For the text-containing cell, return its midpoint in (x, y) coordinate format. 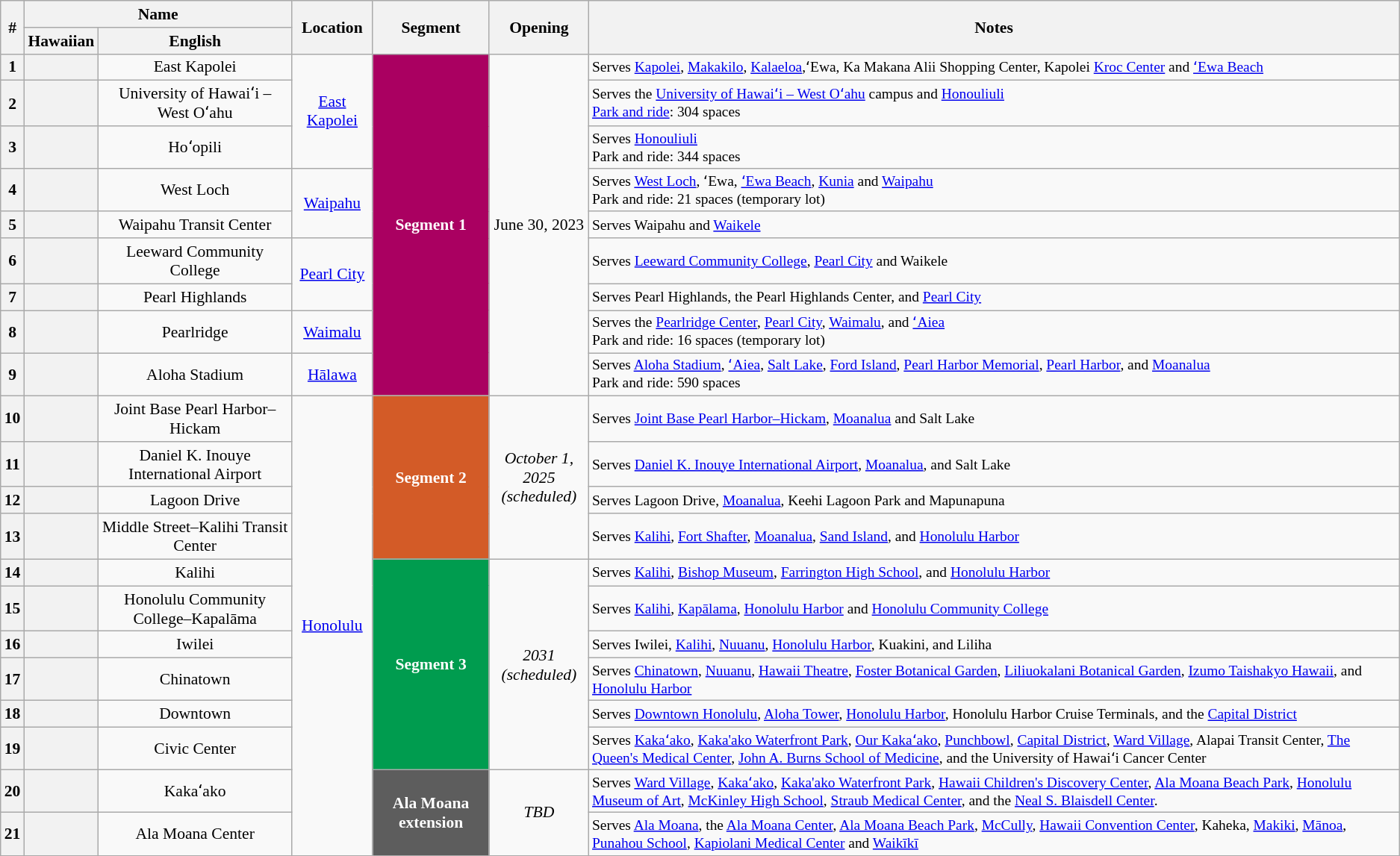
Waimalu (332, 331)
Honolulu Community College–Kapalāma (195, 609)
Serves Kapolei, Makakilo, Kalaeloa,ʻEwa, Ka Makana Alii Shopping Center, Kapolei Kroc Center and ʻEwa Beach (993, 67)
Civic Center (195, 749)
11 (13, 464)
English (195, 41)
10 (13, 418)
Kalihi (195, 572)
Segment 1 (431, 225)
4 (13, 190)
7 (13, 297)
17 (13, 679)
Pearl City (332, 275)
Honolulu (332, 625)
15 (13, 609)
Hālawa (332, 375)
14 (13, 572)
19 (13, 749)
Segment 2 (431, 478)
Segment (431, 27)
Kakaʻako (195, 791)
Middle Street–Kalihi Transit Center (195, 536)
6 (13, 261)
Serves Kalihi, Bishop Museum, Farrington High School, and Honolulu Harbor (993, 572)
Daniel K. Inouye International Airport (195, 464)
Notes (993, 27)
Serves Chinatown, Nuuanu, Hawaii Theatre, Foster Botanical Garden, Liliuokalani Botanical Garden, Izumo Taishakyo Hawaii, and Honolulu Harbor (993, 679)
3 (13, 148)
Serves Pearl Highlands, the Pearl Highlands Center, and Pearl City (993, 297)
Serves Leeward Community College, Pearl City and Waikele (993, 261)
June 30, 2023 (539, 225)
Joint Base Pearl Harbor–Hickam (195, 418)
Leeward Community College (195, 261)
16 (13, 645)
Serves HonouliuliPark and ride: 344 spaces (993, 148)
Serves Downtown Honolulu, Aloha Tower, Honolulu Harbor, Honolulu Harbor Cruise Terminals, and the Capital District (993, 714)
Serves Aloha Stadium, ʻAiea, Salt Lake, Ford Island, Pearl Harbor Memorial, Pearl Harbor, and MoanaluaPark and ride: 590 spaces (993, 375)
Lagoon Drive (195, 501)
Aloha Stadium (195, 375)
Serves the University of Hawaiʻi – West Oʻahu campus and HonouliuliPark and ride: 304 spaces (993, 103)
Waipahu Transit Center (195, 225)
Downtown (195, 714)
21 (13, 834)
Hawaiian (61, 41)
October 1, 2025(scheduled) (539, 478)
1 (13, 67)
Serves Kalihi, Kapālama, Honolulu Harbor and Honolulu Community College (993, 609)
Serves West Loch, ʻEwa, ʻEwa Beach, Kunia and WaipahuPark and ride: 21 spaces (temporary lot) (993, 190)
18 (13, 714)
Serves Kalihi, Fort Shafter, Moanalua, Sand Island, and Honolulu Harbor (993, 536)
Serves Waipahu and Waikele (993, 225)
Serves Daniel K. Inouye International Airport, Moanalua, and Salt Lake (993, 464)
Ala Moana extension (431, 813)
Iwilei (195, 645)
TBD (539, 813)
Location (332, 27)
2031(scheduled) (539, 664)
Opening (539, 27)
Pearlridge (195, 331)
20 (13, 791)
University of Hawaiʻi – West Oʻahu (195, 103)
2 (13, 103)
Serves the Pearlridge Center, Pearl City, Waimalu, and ʻAieaPark and ride: 16 spaces (temporary lot) (993, 331)
Name (158, 14)
West Loch (195, 190)
9 (13, 375)
12 (13, 501)
13 (13, 536)
Ala Moana Center (195, 834)
Serves Lagoon Drive, Moanalua, Keehi Lagoon Park and Mapunapuna (993, 501)
# (13, 27)
8 (13, 331)
Segment 3 (431, 664)
Serves Iwilei, Kalihi, Nuuanu, Honolulu Harbor, Kuakini, and Liliha (993, 645)
Pearl Highlands (195, 297)
Chinatown (195, 679)
Serves Joint Base Pearl Harbor–Hickam, Moanalua and Salt Lake (993, 418)
Hoʻopili (195, 148)
Waipahu (332, 203)
5 (13, 225)
